For the text-containing cell, return its midpoint in (x, y) coordinate format. 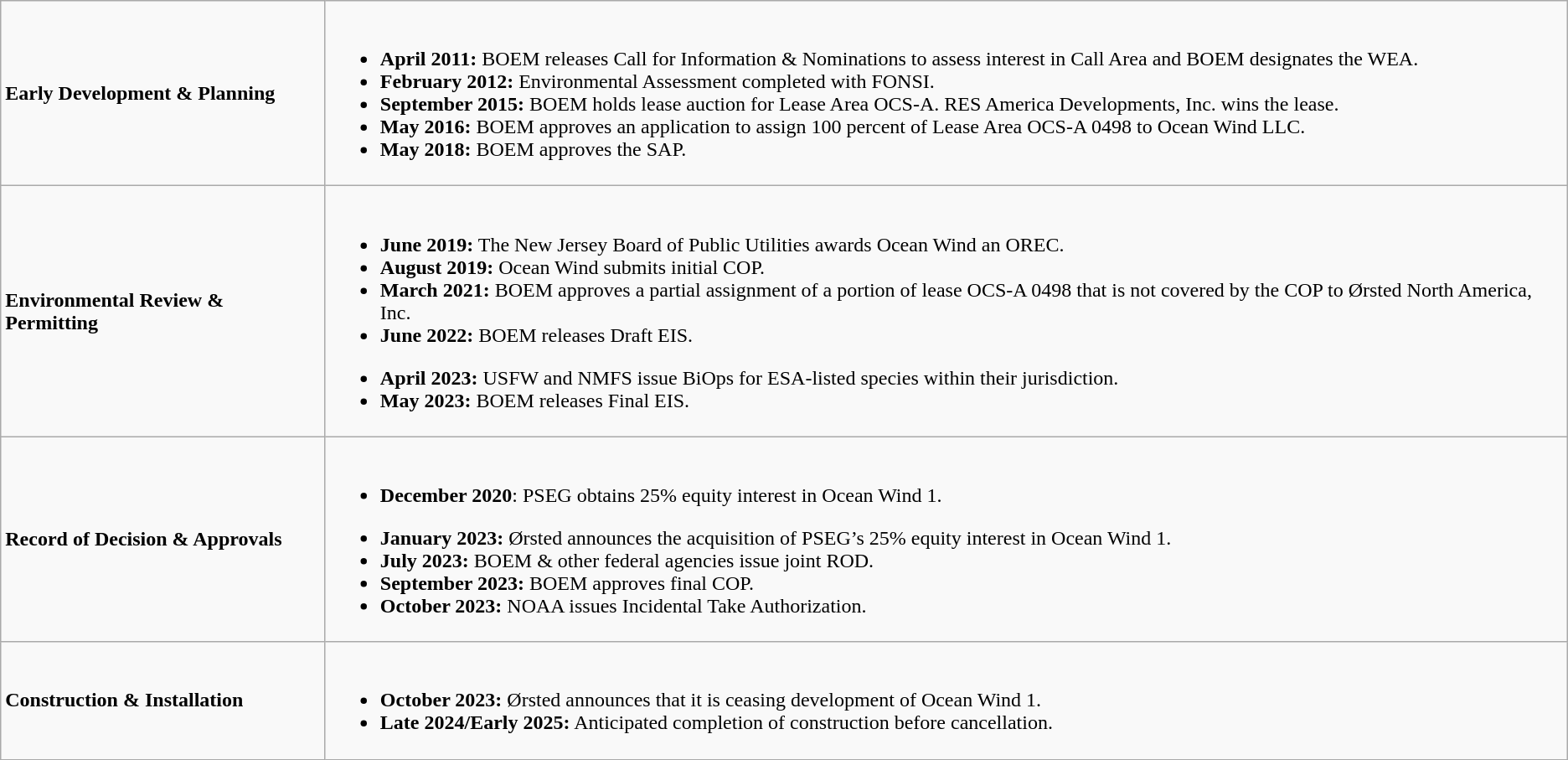
Record of Decision & Approvals (163, 540)
Environmental Review & Permitting (163, 312)
Early Development & Planning (163, 94)
Construction & Installation (163, 701)
